Pinpoint the cell where the given text exists, returning its (x, y) midpoint coordinate. 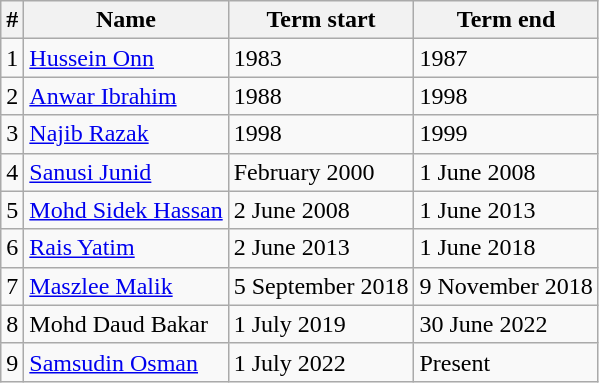
1 July 2022 (321, 362)
9 November 2018 (506, 286)
5 (12, 210)
2 (12, 96)
1 June 2018 (506, 248)
Rais Yatim (126, 248)
9 (12, 362)
Maszlee Malik (126, 286)
2 June 2008 (321, 210)
Hussein Onn (126, 58)
7 (12, 286)
Term start (321, 20)
Present (506, 362)
# (12, 20)
Anwar Ibrahim (126, 96)
1 July 2019 (321, 324)
4 (12, 172)
1 June 2008 (506, 172)
5 September 2018 (321, 286)
1 June 2013 (506, 210)
2 June 2013 (321, 248)
3 (12, 134)
6 (12, 248)
1 (12, 58)
Najib Razak (126, 134)
1983 (321, 58)
Term end (506, 20)
1987 (506, 58)
8 (12, 324)
Samsudin Osman (126, 362)
Name (126, 20)
1999 (506, 134)
February 2000 (321, 172)
Mohd Daud Bakar (126, 324)
30 June 2022 (506, 324)
Mohd Sidek Hassan (126, 210)
Sanusi Junid (126, 172)
1988 (321, 96)
